Return the [x, y] coordinate for the center point of the cell that contains the specified text.  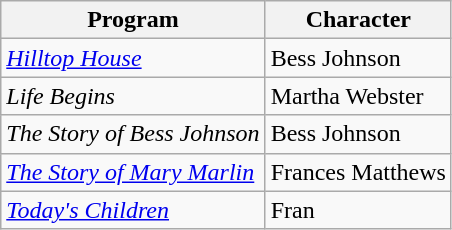
Program [133, 20]
The Story of Bess Johnson [133, 134]
Fran [358, 210]
The Story of Mary Marlin [133, 172]
Frances Matthews [358, 172]
Character [358, 20]
Martha Webster [358, 96]
Today's Children [133, 210]
Life Begins [133, 96]
Hilltop House [133, 58]
